Scan for the cell matching the given text and deliver its [x, y] coordinate at center. 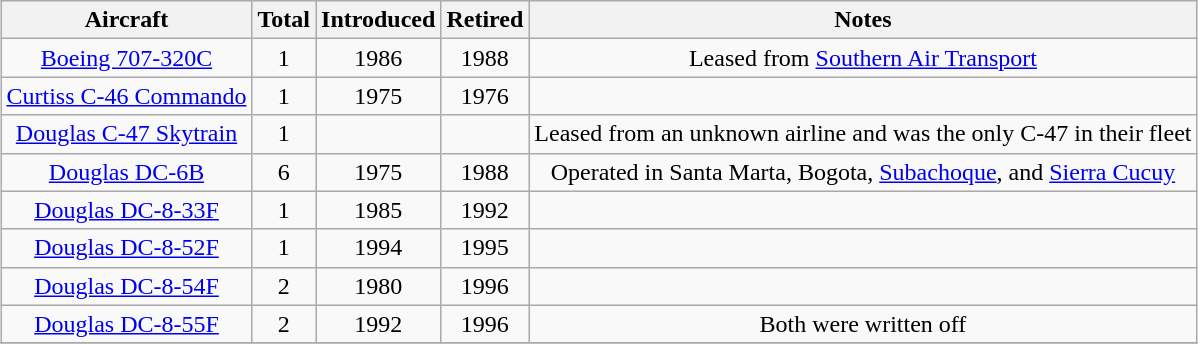
Operated in Santa Marta, Bogota, Subachoque, and Sierra Cucuy [863, 172]
Retired [485, 20]
1985 [378, 210]
Notes [863, 20]
Both were written off [863, 324]
Curtiss C-46 Commando [126, 96]
1995 [485, 248]
Leased from Southern Air Transport [863, 58]
Introduced [378, 20]
1986 [378, 58]
1994 [378, 248]
Douglas DC-8-33F [126, 210]
Douglas C-47 Skytrain [126, 134]
Douglas DC-6B [126, 172]
Total [284, 20]
1980 [378, 286]
Douglas DC-8-54F [126, 286]
Douglas DC-8-55F [126, 324]
Douglas DC-8-52F [126, 248]
Aircraft [126, 20]
6 [284, 172]
1976 [485, 96]
Leased from an unknown airline and was the only C-47 in their fleet [863, 134]
Boeing 707-320C [126, 58]
